Search for the cell housing the specified text and yield its (X, Y) center coordinate. 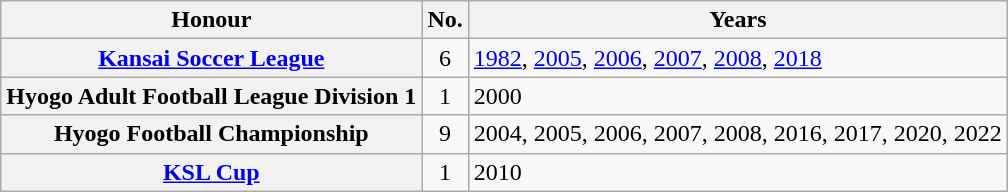
KSL Cup (212, 172)
2000 (738, 96)
2004, 2005, 2006, 2007, 2008, 2016, 2017, 2020, 2022 (738, 134)
Honour (212, 20)
Kansai Soccer League (212, 58)
No. (445, 20)
9 (445, 134)
1982, 2005, 2006, 2007, 2008, 2018 (738, 58)
Years (738, 20)
6 (445, 58)
Hyogo Adult Football League Division 1 (212, 96)
2010 (738, 172)
Hyogo Football Championship (212, 134)
